Return (X, Y) of the center of cell containing provided text 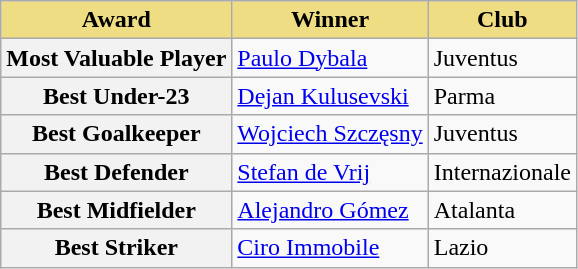
Atalanta (502, 210)
Best Midfielder (116, 210)
Paulo Dybala (330, 58)
Dejan Kulusevski (330, 96)
Lazio (502, 248)
Best Under-23 (116, 96)
Internazionale (502, 172)
Wojciech Szczęsny (330, 134)
Club (502, 20)
Best Striker (116, 248)
Ciro Immobile (330, 248)
Most Valuable Player (116, 58)
Alejandro Gómez (330, 210)
Stefan de Vrij (330, 172)
Winner (330, 20)
Best Goalkeeper (116, 134)
Award (116, 20)
Best Defender (116, 172)
Parma (502, 96)
